From the cell containing the given text, extract its center point as [X, Y] coordinate. 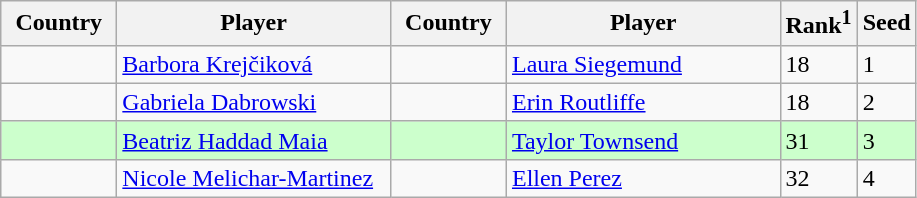
Taylor Townsend [643, 140]
1 [886, 64]
3 [886, 140]
Rank1 [818, 24]
Gabriela Dabrowski [254, 102]
Erin Routliffe [643, 102]
Seed [886, 24]
4 [886, 178]
Barbora Krejčiková [254, 64]
Ellen Perez [643, 178]
Laura Siegemund [643, 64]
32 [818, 178]
Beatriz Haddad Maia [254, 140]
31 [818, 140]
2 [886, 102]
Nicole Melichar-Martinez [254, 178]
